Return the [X, Y] coordinate for the center point of the cell that contains the specified text.  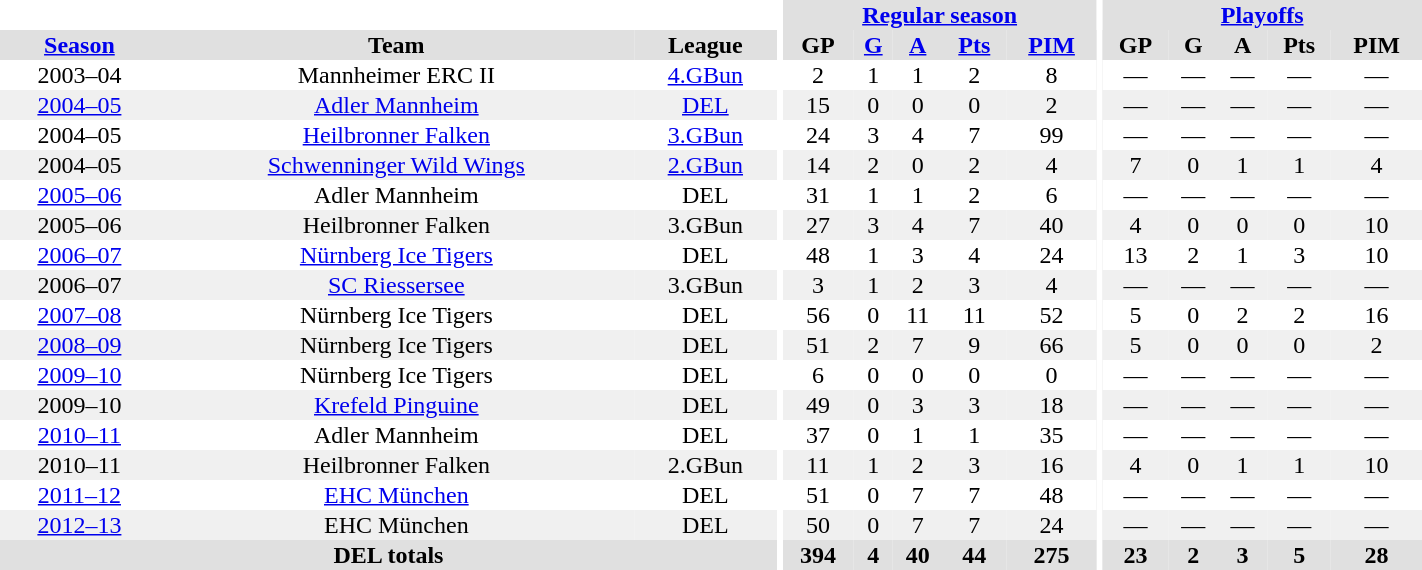
18 [1052, 405]
50 [818, 525]
27 [818, 225]
Season [80, 45]
4.GBun [706, 75]
Krefeld Pinguine [396, 405]
9 [974, 345]
Regular season [940, 15]
56 [818, 315]
15 [818, 105]
28 [1376, 555]
SC Riessersee [396, 285]
44 [974, 555]
League [706, 45]
99 [1052, 135]
2011–12 [80, 495]
Mannheimer ERC II [396, 75]
2012–13 [80, 525]
2008–09 [80, 345]
275 [1052, 555]
37 [818, 435]
49 [818, 405]
35 [1052, 435]
Team [396, 45]
8 [1052, 75]
66 [1052, 345]
394 [818, 555]
52 [1052, 315]
14 [818, 165]
23 [1135, 555]
Playoffs [1262, 15]
DEL totals [388, 555]
13 [1135, 255]
2007–08 [80, 315]
Schwenninger Wild Wings [396, 165]
2003–04 [80, 75]
31 [818, 195]
